Determine the (X, Y) coordinate at the center of the cell enclosing the given text.  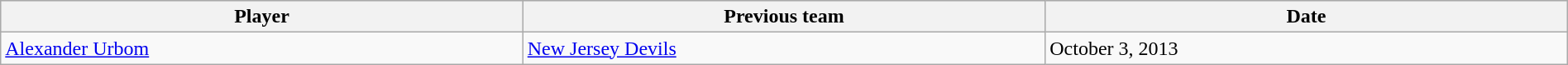
New Jersey Devils (784, 48)
Player (262, 17)
Previous team (784, 17)
October 3, 2013 (1307, 48)
Date (1307, 17)
Alexander Urbom (262, 48)
